Identify which cell holds the provided text, then report its [x, y] central coordinate. 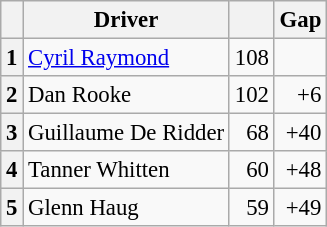
Driver [126, 20]
Dan Rooke [126, 95]
Cyril Raymond [126, 58]
2 [12, 95]
1 [12, 58]
Tanner Whitten [126, 170]
108 [252, 58]
102 [252, 95]
59 [252, 208]
+40 [300, 133]
+6 [300, 95]
Guillaume De Ridder [126, 133]
Gap [300, 20]
+49 [300, 208]
+48 [300, 170]
5 [12, 208]
4 [12, 170]
Glenn Haug [126, 208]
68 [252, 133]
60 [252, 170]
3 [12, 133]
